Identify which cell holds the provided text, then report its [X, Y] central coordinate. 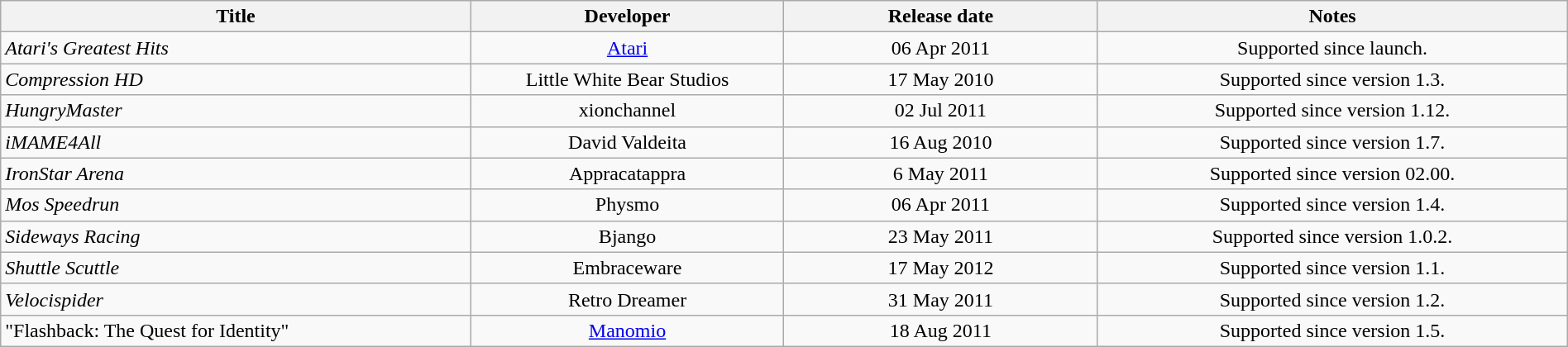
Supported since version 1.5. [1332, 330]
Sideways Racing [236, 236]
Supported since version 1.4. [1332, 205]
Supported since version 1.1. [1332, 268]
HungryMaster [236, 111]
IronStar Arena [236, 173]
Physmo [627, 205]
18 Aug 2011 [941, 330]
Supported since version 02.00. [1332, 173]
Notes [1332, 17]
16 Aug 2010 [941, 142]
Supported since launch. [1332, 48]
23 May 2011 [941, 236]
"Flashback: The Quest for Identity" [236, 330]
Supported since version 1.7. [1332, 142]
Appracatappra [627, 173]
31 May 2011 [941, 299]
17 May 2010 [941, 79]
02 Jul 2011 [941, 111]
Mos Speedrun [236, 205]
iMAME4All [236, 142]
Compression HD [236, 79]
Retro Dreamer [627, 299]
Developer [627, 17]
Atari [627, 48]
Supported since version 1.12. [1332, 111]
Supported since version 1.3. [1332, 79]
Velocispider [236, 299]
Title [236, 17]
xionchannel [627, 111]
Shuttle Scuttle [236, 268]
Atari's Greatest Hits [236, 48]
Embraceware [627, 268]
Supported since version 1.0.2. [1332, 236]
Bjango [627, 236]
Little White Bear Studios [627, 79]
David Valdeita [627, 142]
Release date [941, 17]
17 May 2012 [941, 268]
Manomio [627, 330]
Supported since version 1.2. [1332, 299]
6 May 2011 [941, 173]
